From the cell containing the given text, extract its center point as (X, Y) coordinate. 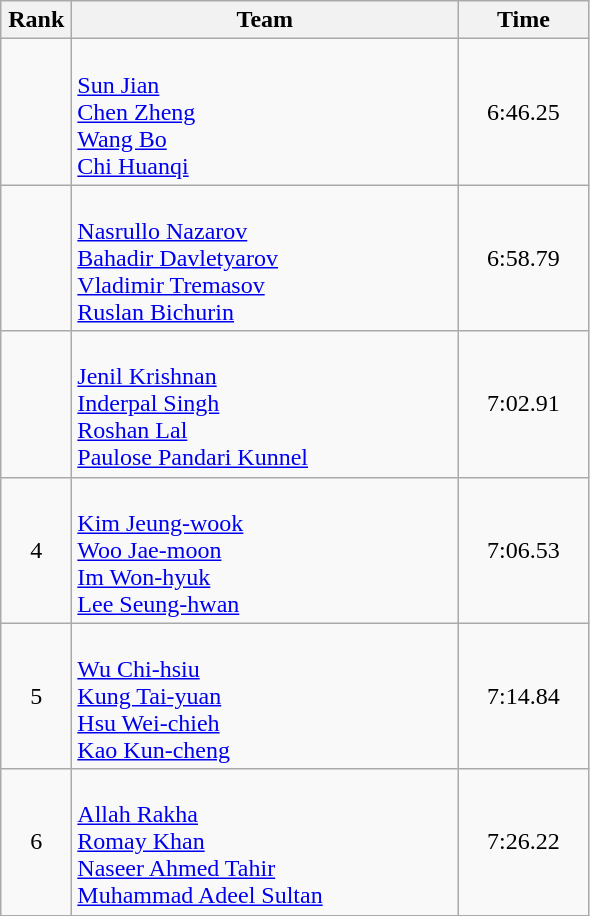
6:58.79 (524, 258)
Kim Jeung-wookWoo Jae-moonIm Won-hyukLee Seung-hwan (265, 550)
Team (265, 20)
4 (36, 550)
Nasrullo NazarovBahadir DavletyarovVladimir TremasovRuslan Bichurin (265, 258)
Sun JianChen ZhengWang BoChi Huanqi (265, 112)
Wu Chi-hsiuKung Tai-yuanHsu Wei-chiehKao Kun-cheng (265, 696)
6 (36, 842)
7:14.84 (524, 696)
7:02.91 (524, 404)
Jenil KrishnanInderpal SinghRoshan LalPaulose Pandari Kunnel (265, 404)
Rank (36, 20)
7:06.53 (524, 550)
Allah RakhaRomay KhanNaseer Ahmed TahirMuhammad Adeel Sultan (265, 842)
6:46.25 (524, 112)
Time (524, 20)
7:26.22 (524, 842)
5 (36, 696)
